For the text-containing cell, return its midpoint in [X, Y] coordinate format. 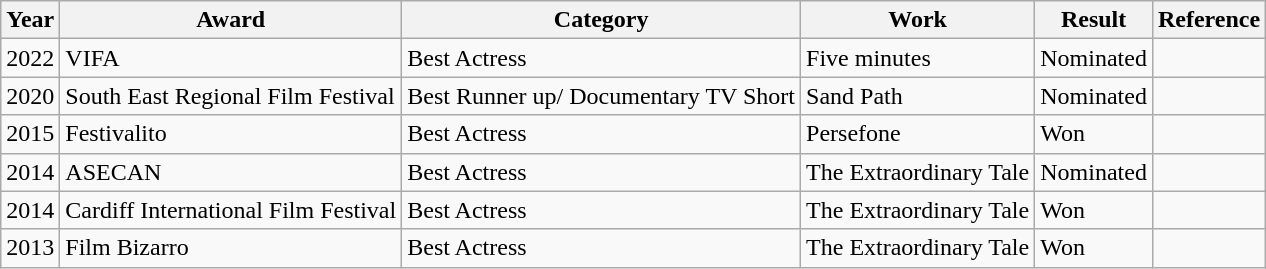
Year [30, 20]
2022 [30, 58]
Best Runner up/ Documentary TV Short [602, 96]
ASECAN [231, 172]
Film Bizarro [231, 248]
Five minutes [918, 58]
VIFA [231, 58]
2015 [30, 134]
Category [602, 20]
Reference [1208, 20]
Award [231, 20]
Festivalito [231, 134]
Cardiff International Film Festival [231, 210]
Sand Path [918, 96]
2013 [30, 248]
2020 [30, 96]
Persefone [918, 134]
Work [918, 20]
South East Regional Film Festival [231, 96]
Result [1094, 20]
